Search for the cell housing the specified text and yield its (X, Y) center coordinate. 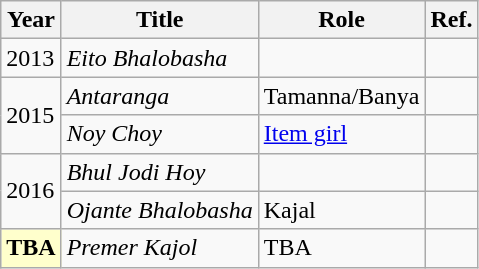
Antaranga (160, 96)
Year (31, 20)
Eito Bhalobasha (160, 58)
Ref. (452, 20)
Premer Kajol (160, 248)
Tamanna/Banya (342, 96)
2013 (31, 58)
2015 (31, 115)
2016 (31, 191)
Bhul Jodi Hoy (160, 172)
Noy Choy (160, 134)
Ojante Bhalobasha (160, 210)
Role (342, 20)
Item girl (342, 134)
Title (160, 20)
Kajal (342, 210)
